Return the (X, Y) coordinate for the center point of the cell that contains the specified text.  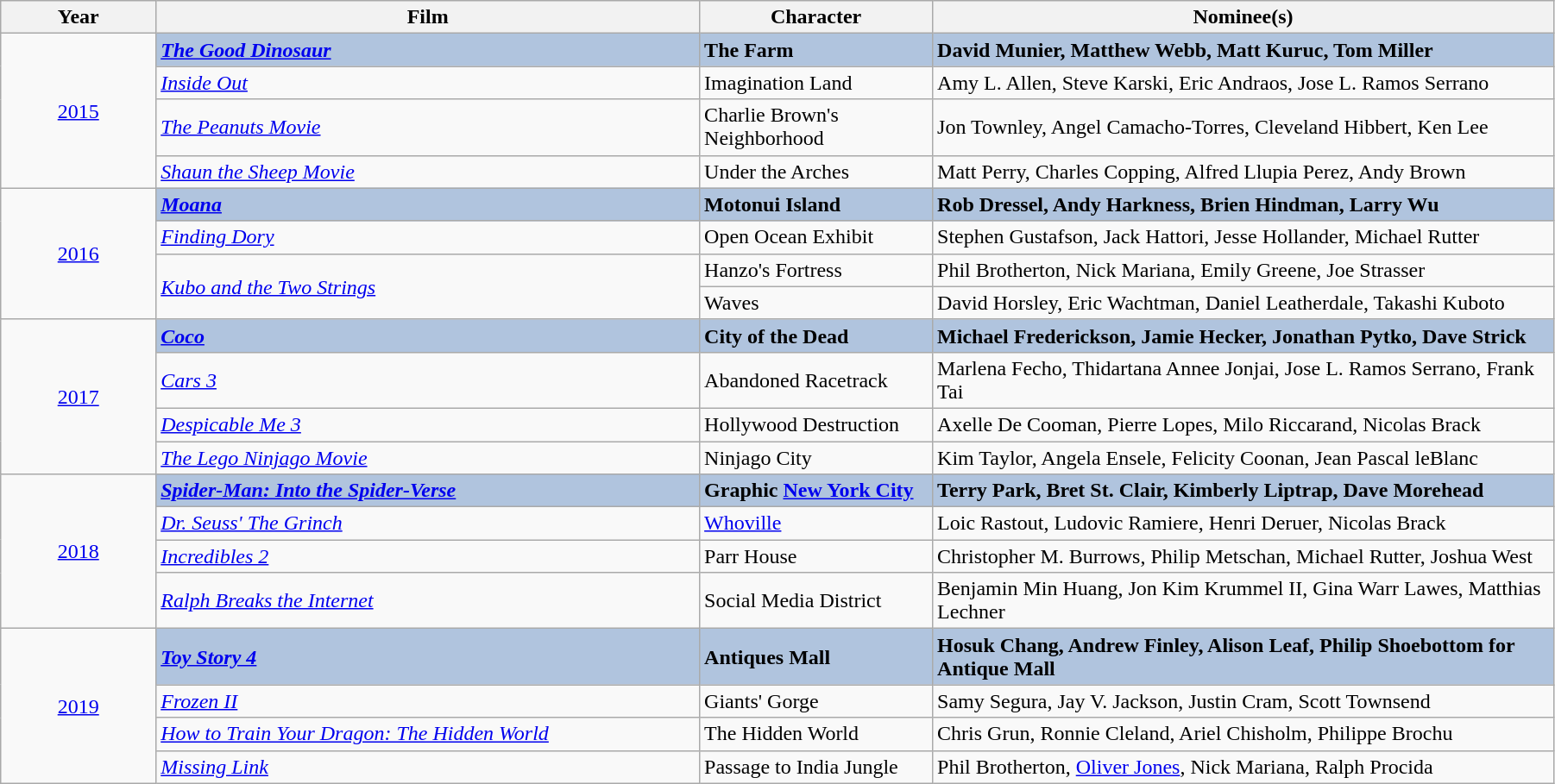
Phil Brotherton, Oliver Jones, Nick Mariana, Ralph Procida (1243, 767)
Loic Rastout, Ludovic Ramiere, Henri Deruer, Nicolas Brack (1243, 524)
2015 (79, 110)
Hollywood Destruction (816, 424)
Samy Segura, Jay V. Jackson, Justin Cram, Scott Townsend (1243, 701)
Cars 3 (428, 379)
Terry Park, Bret St. Clair, Kimberly Liptrap, Dave Morehead (1243, 491)
Under the Arches (816, 172)
Motonui Island (816, 204)
Whoville (816, 524)
Parr House (816, 556)
Axelle De Cooman, Pierre Lopes, Milo Riccarand, Nicolas Brack (1243, 424)
Year (79, 17)
Matt Perry, Charles Copping, Alfred Llupia Perez, Andy Brown (1243, 172)
Shaun the Sheep Movie (428, 172)
The Hidden World (816, 734)
Giants' Gorge (816, 701)
Antiques Mall (816, 657)
Character (816, 17)
Toy Story 4 (428, 657)
Kim Taylor, Angela Ensele, Felicity Coonan, Jean Pascal leBlanc (1243, 458)
How to Train Your Dragon: The Hidden World (428, 734)
Nominee(s) (1243, 17)
Christopher M. Burrows, Philip Metschan, Michael Rutter, Joshua West (1243, 556)
Inside Out (428, 83)
Ralph Breaks the Internet (428, 600)
2017 (79, 397)
The Peanuts Movie (428, 128)
The Farm (816, 50)
Marlena Fecho, Thidartana Annee Jonjai, Jose L. Ramos Serrano, Frank Tai (1243, 379)
Dr. Seuss' The Grinch (428, 524)
Spider-Man: Into the Spider-Verse (428, 491)
Graphic New York City (816, 491)
Phil Brotherton, Nick Mariana, Emily Greene, Joe Strasser (1243, 270)
Amy L. Allen, Steve Karski, Eric Andraos, Jose L. Ramos Serrano (1243, 83)
Hosuk Chang, Andrew Finley, Alison Leaf, Philip Shoebottom for Antique Mall (1243, 657)
Despicable Me 3 (428, 424)
Frozen II (428, 701)
Waves (816, 303)
Social Media District (816, 600)
Stephen Gustafson, Jack Hattori, Jesse Hollander, Michael Rutter (1243, 237)
Imagination Land (816, 83)
Kubo and the Two Strings (428, 286)
The Lego Ninjago Movie (428, 458)
Chris Grun, Ronnie Cleland, Ariel Chisholm, Philippe Brochu (1243, 734)
2016 (79, 254)
Coco (428, 336)
David Munier, Matthew Webb, Matt Kuruc, Tom Miller (1243, 50)
2018 (79, 552)
Rob Dressel, Andy Harkness, Brien Hindman, Larry Wu (1243, 204)
Hanzo's Fortress (816, 270)
Passage to India Jungle (816, 767)
Michael Frederickson, Jamie Hecker, Jonathan Pytko, Dave Strick (1243, 336)
Finding Dory (428, 237)
Ninjago City (816, 458)
Film (428, 17)
The Good Dinosaur (428, 50)
Missing Link (428, 767)
2019 (79, 706)
City of the Dead (816, 336)
Charlie Brown's Neighborhood (816, 128)
Open Ocean Exhibit (816, 237)
David Horsley, Eric Wachtman, Daniel Leatherdale, Takashi Kuboto (1243, 303)
Incredibles 2 (428, 556)
Abandoned Racetrack (816, 379)
Jon Townley, Angel Camacho-Torres, Cleveland Hibbert, Ken Lee (1243, 128)
Moana (428, 204)
Benjamin Min Huang, Jon Kim Krummel II, Gina Warr Lawes, Matthias Lechner (1243, 600)
